Return (x, y) of the center of cell containing provided text 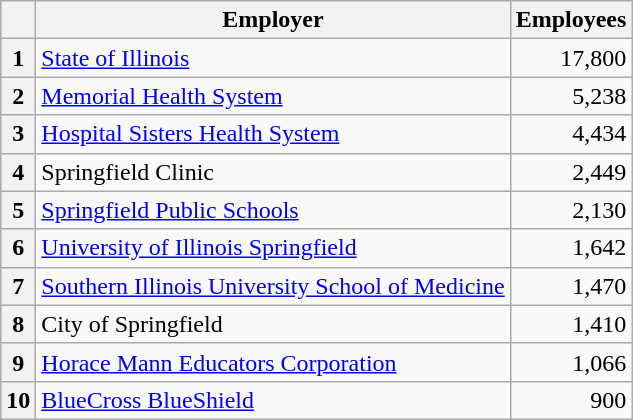
City of Springfield (273, 324)
Hospital Sisters Health System (273, 134)
Springfield Public Schools (273, 210)
Southern Illinois University School of Medicine (273, 286)
5,238 (571, 96)
1,410 (571, 324)
900 (571, 400)
3 (18, 134)
1,470 (571, 286)
2,130 (571, 210)
1,066 (571, 362)
9 (18, 362)
7 (18, 286)
State of Illinois (273, 58)
4,434 (571, 134)
2 (18, 96)
10 (18, 400)
Memorial Health System (273, 96)
1 (18, 58)
Horace Mann Educators Corporation (273, 362)
5 (18, 210)
1,642 (571, 248)
8 (18, 324)
2,449 (571, 172)
Springfield Clinic (273, 172)
17,800 (571, 58)
4 (18, 172)
6 (18, 248)
BlueCross BlueShield (273, 400)
Employer (273, 20)
University of Illinois Springfield (273, 248)
Employees (571, 20)
